Provide the (x, y) coordinate of the cell's center where the given text is located.  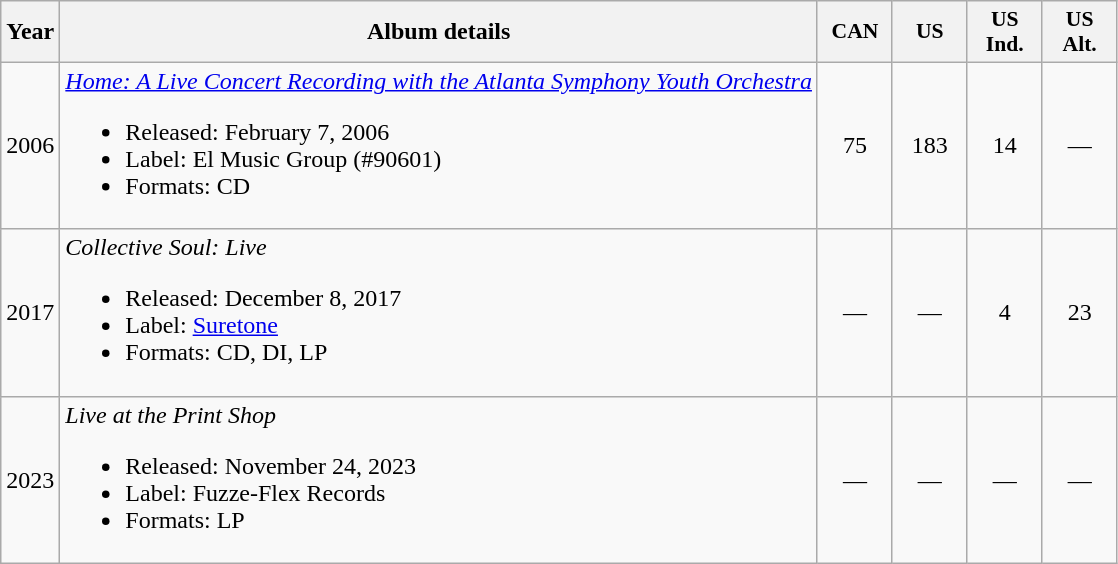
2023 (30, 480)
USInd. (1004, 32)
CAN (854, 32)
US (930, 32)
USAlt. (1080, 32)
4 (1004, 312)
75 (854, 146)
Home: A Live Concert Recording with the Atlanta Symphony Youth OrchestraReleased: February 7, 2006Label: El Music Group (#90601)Formats: CD (439, 146)
2006 (30, 146)
23 (1080, 312)
Collective Soul: LiveReleased: December 8, 2017Label: SuretoneFormats: CD, DI, LP (439, 312)
Year (30, 32)
14 (1004, 146)
Album details (439, 32)
183 (930, 146)
Live at the Print ShopReleased: November 24, 2023Label: Fuzze-Flex RecordsFormats: LP (439, 480)
2017 (30, 312)
